Find where the given text appears and provide that cell's center as (X, Y) coordinate. 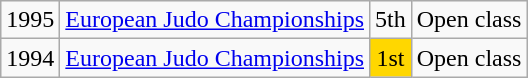
5th (391, 20)
1st (391, 58)
1994 (30, 58)
1995 (30, 20)
